Locate the cell with the specified text and output its [X, Y] center coordinate. 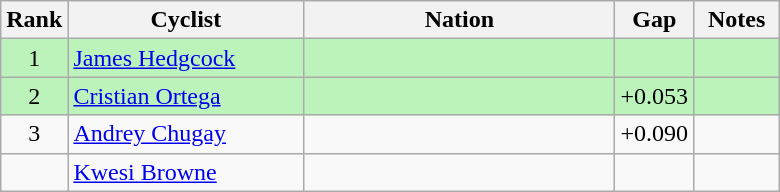
Kwesi Browne [186, 172]
1 [34, 58]
Notes [737, 20]
Cyclist [186, 20]
+0.090 [654, 134]
James Hedgcock [186, 58]
Rank [34, 20]
Gap [654, 20]
+0.053 [654, 96]
Andrey Chugay [186, 134]
2 [34, 96]
Nation [460, 20]
3 [34, 134]
Cristian Ortega [186, 96]
